Detect which cell encompasses the target text, then output its (X, Y) center coordinate. 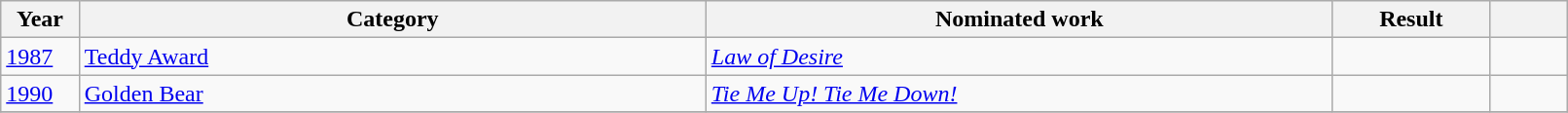
1990 (40, 94)
Year (40, 19)
Golden Bear (392, 94)
Tie Me Up! Tie Me Down! (1019, 94)
Law of Desire (1019, 56)
1987 (40, 56)
Teddy Award (392, 56)
Nominated work (1019, 19)
Result (1411, 19)
Category (392, 19)
